Find where the given text appears and provide that cell's center as [X, Y] coordinate. 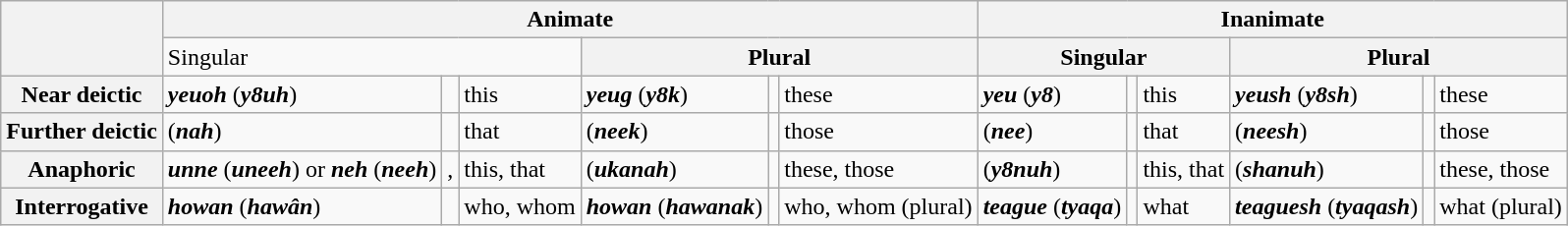
yeush (y8sh) [1326, 94]
teaguesh (tyaqash) [1326, 206]
who, whom [520, 206]
Animate [570, 20]
(nah) [302, 132]
Interrogative [83, 206]
(y8nuh) [1052, 169]
yeuoh (y8uh) [302, 94]
(ukanah) [674, 169]
teague (tyaqa) [1052, 206]
Near deictic [83, 94]
(neek) [674, 132]
, [450, 169]
what (plural) [1501, 206]
yeu (y8) [1052, 94]
howan (hawân) [302, 206]
Anaphoric [83, 169]
(shanuh) [1326, 169]
(neesh) [1326, 132]
(nee) [1052, 132]
Inanimate [1272, 20]
yeug (y8k) [674, 94]
Further deictic [83, 132]
howan (hawanak) [674, 206]
who, whom (plural) [878, 206]
unne (uneeh) or neh (neeh) [302, 169]
what [1184, 206]
